Scan for the cell matching the given text and deliver its [x, y] coordinate at center. 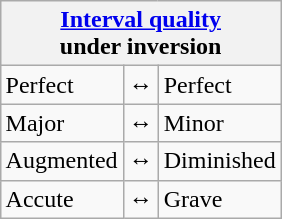
Grave [220, 199]
Diminished [220, 161]
Augmented [62, 161]
Accute [62, 199]
Major [62, 123]
Minor [220, 123]
Interval qualityunder inversion [140, 34]
